Return the [x, y] coordinate for the center point of the cell that contains the specified text.  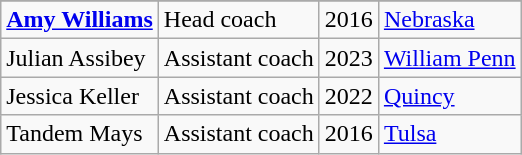
Tandem Mays [80, 134]
Amy Williams [80, 20]
Nebraska [450, 20]
Jessica Keller [80, 96]
Quincy [450, 96]
Tulsa [450, 134]
2023 [348, 58]
Head coach [238, 20]
Julian Assibey [80, 58]
2022 [348, 96]
William Penn [450, 58]
